Provide the [X, Y] coordinate of the cell's center where the given text is located.  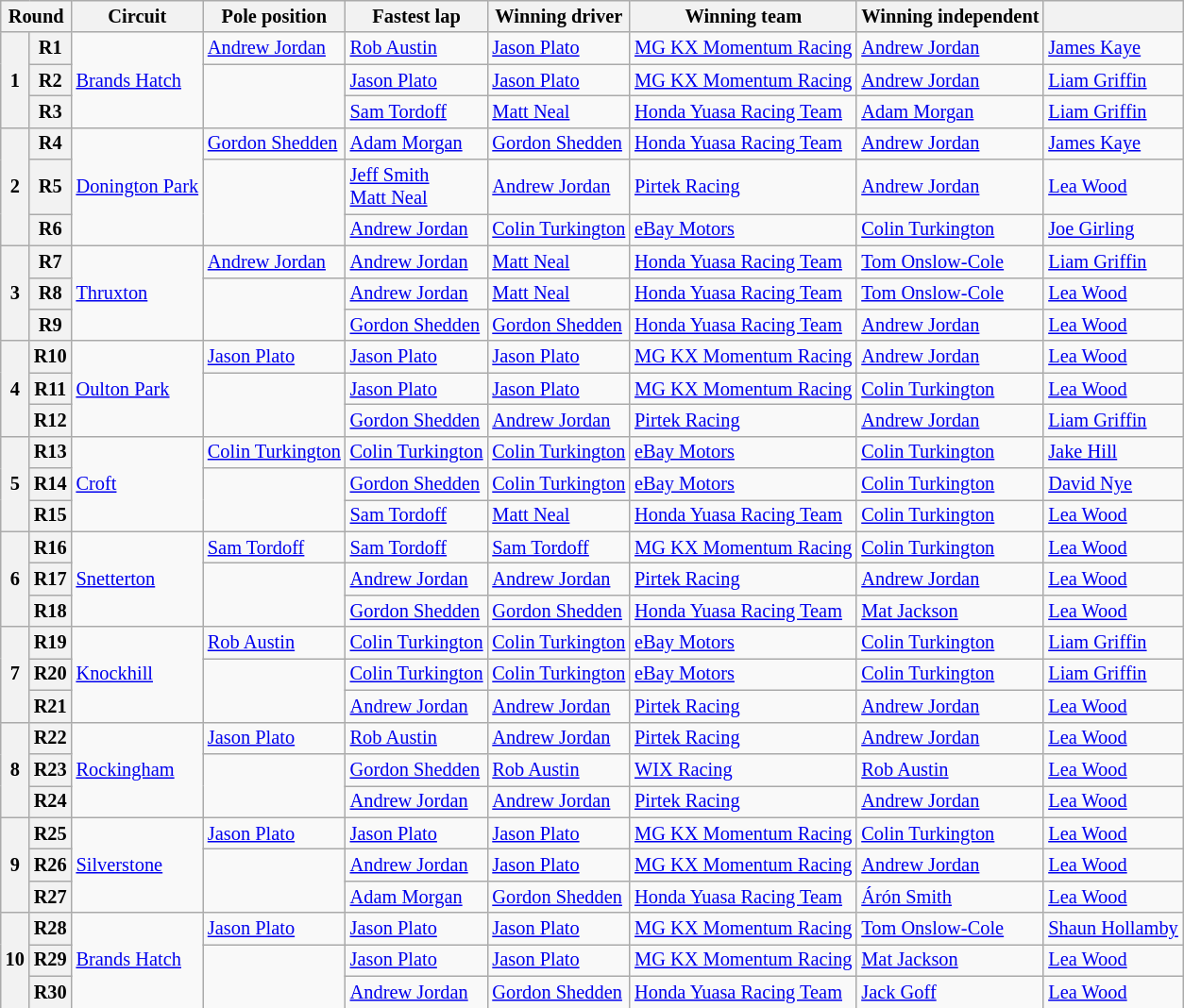
R12 [51, 420]
R8 [51, 294]
R19 [51, 643]
4 [15, 389]
R20 [51, 674]
6 [15, 580]
R13 [51, 452]
R26 [51, 865]
R3 [51, 111]
Joe Girling [1112, 229]
Oulton Park [138, 389]
R2 [51, 80]
Jake Hill [1112, 452]
WIX Racing [743, 769]
Jack Goff [950, 992]
Round [36, 16]
R16 [51, 547]
Donington Park [138, 187]
R1 [51, 48]
1 [15, 79]
Knockhill [138, 674]
R14 [51, 484]
R18 [51, 611]
R5 [51, 187]
R22 [51, 738]
R6 [51, 229]
R25 [51, 833]
Jeff Smith Matt Neal [417, 187]
Circuit [138, 16]
R4 [51, 143]
R15 [51, 515]
10 [15, 961]
Croft [138, 483]
Winning driver [559, 16]
Silverstone [138, 865]
8 [15, 770]
Winning team [743, 16]
R7 [51, 261]
Snetterton [138, 580]
R11 [51, 389]
9 [15, 865]
5 [15, 483]
3 [15, 293]
R24 [51, 801]
R30 [51, 992]
Winning independent [950, 16]
R10 [51, 357]
R17 [51, 579]
Fastest lap [417, 16]
Thruxton [138, 293]
R21 [51, 706]
Rockingham [138, 770]
R23 [51, 769]
2 [15, 187]
Shaun Hollamby [1112, 929]
David Nye [1112, 484]
7 [15, 674]
Pole position [274, 16]
R29 [51, 960]
R28 [51, 929]
R27 [51, 897]
R9 [51, 325]
Árón Smith [950, 897]
